Search for the cell housing the specified text and yield its [x, y] center coordinate. 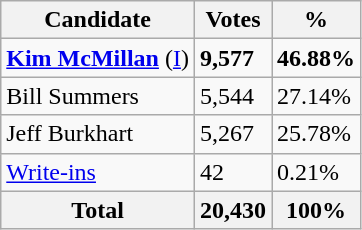
Total [98, 210]
Kim McMillan (I) [98, 58]
Votes [232, 20]
Write-ins [98, 172]
Candidate [98, 20]
46.88% [316, 58]
Bill Summers [98, 96]
5,544 [232, 96]
100% [316, 210]
27.14% [316, 96]
9,577 [232, 58]
42 [232, 172]
20,430 [232, 210]
% [316, 20]
5,267 [232, 134]
0.21% [316, 172]
Jeff Burkhart [98, 134]
25.78% [316, 134]
